Scan for the cell matching the given text and deliver its (x, y) coordinate at center. 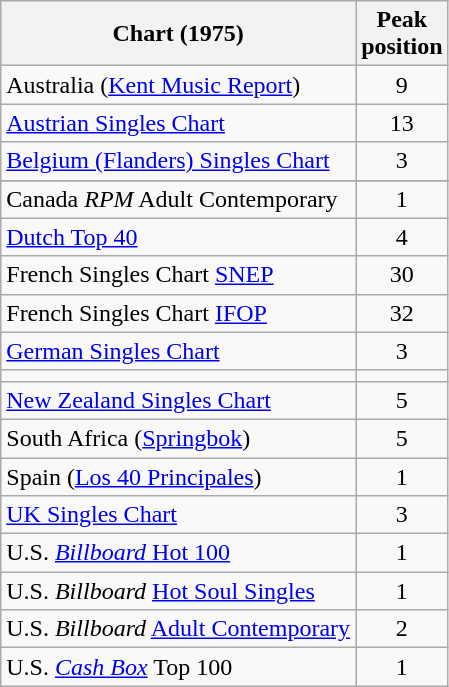
New Zealand Singles Chart (178, 400)
U.S. Billboard Hot Soul Singles (178, 591)
32 (402, 313)
30 (402, 275)
U.S. Cash Box Top 100 (178, 667)
Austrian Singles Chart (178, 123)
UK Singles Chart (178, 515)
13 (402, 123)
Canada RPM Adult Contemporary (178, 199)
French Singles Chart IFOP (178, 313)
French Singles Chart SNEP (178, 275)
U.S. Billboard Hot 100 (178, 553)
Belgium (Flanders) Singles Chart (178, 161)
Spain (Los 40 Principales) (178, 477)
U.S. Billboard Adult Contemporary (178, 629)
Chart (1975) (178, 34)
2 (402, 629)
German Singles Chart (178, 351)
9 (402, 85)
Dutch Top 40 (178, 237)
South Africa (Springbok) (178, 438)
Peakposition (402, 34)
Australia (Kent Music Report) (178, 85)
4 (402, 237)
